Capture the cell that displays the provided text and extract its (x, y) central coordinate. 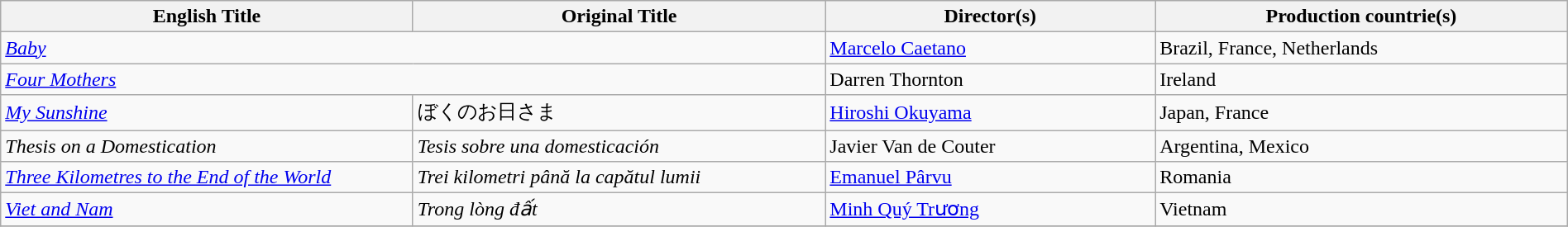
English Title (207, 17)
Romania (1361, 177)
Darren Thornton (991, 79)
Four Mothers (414, 79)
Ireland (1361, 79)
Thesis on a Domestication (207, 146)
Trei kilometri până la capătul lumii (619, 177)
Emanuel Pârvu (991, 177)
ぼくのお日さま (619, 112)
Director(s) (991, 17)
Minh Quý Trương (991, 210)
Marcelo Caetano (991, 48)
Original Title (619, 17)
My Sunshine (207, 112)
Viet and Nam (207, 210)
Trong lòng đất (619, 210)
Japan, France (1361, 112)
Three Kilometres to the End of the World (207, 177)
Brazil, France, Netherlands (1361, 48)
Tesis sobre una domesticación (619, 146)
Production countrie(s) (1361, 17)
Hiroshi Okuyama (991, 112)
Javier Van de Couter (991, 146)
Argentina, Mexico (1361, 146)
Vietnam (1361, 210)
Baby (414, 48)
